Output the (X, Y) coordinate of the center of the cell containing the given text.  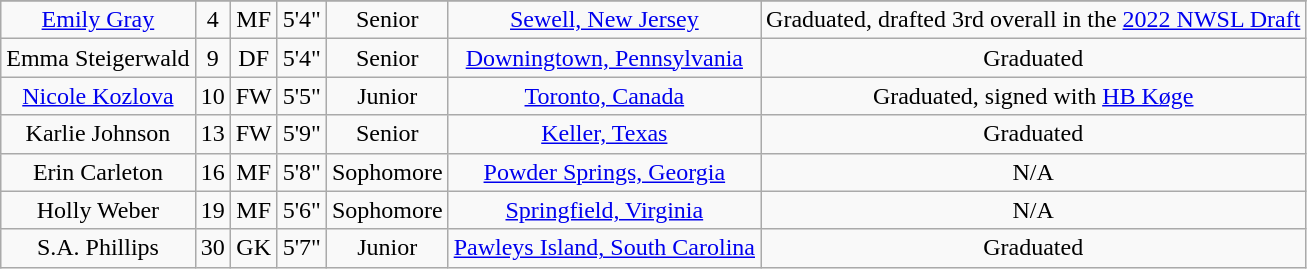
Erin Carleton (98, 172)
19 (212, 210)
GK (254, 248)
Holly Weber (98, 210)
Emma Steigerwald (98, 58)
5'8" (302, 172)
Sewell, New Jersey (604, 20)
30 (212, 248)
Downingtown, Pennsylvania (604, 58)
Keller, Texas (604, 134)
5'9" (302, 134)
Karlie Johnson (98, 134)
Powder Springs, Georgia (604, 172)
9 (212, 58)
S.A. Phillips (98, 248)
10 (212, 96)
Toronto, Canada (604, 96)
13 (212, 134)
Emily Gray (98, 20)
Pawleys Island, South Carolina (604, 248)
5'7" (302, 248)
DF (254, 58)
16 (212, 172)
4 (212, 20)
5'6" (302, 210)
5'5" (302, 96)
Graduated, signed with HB Køge (1034, 96)
Graduated, drafted 3rd overall in the 2022 NWSL Draft (1034, 20)
Nicole Kozlova (98, 96)
Springfield, Virginia (604, 210)
